Search for the cell housing the specified text and yield its (X, Y) center coordinate. 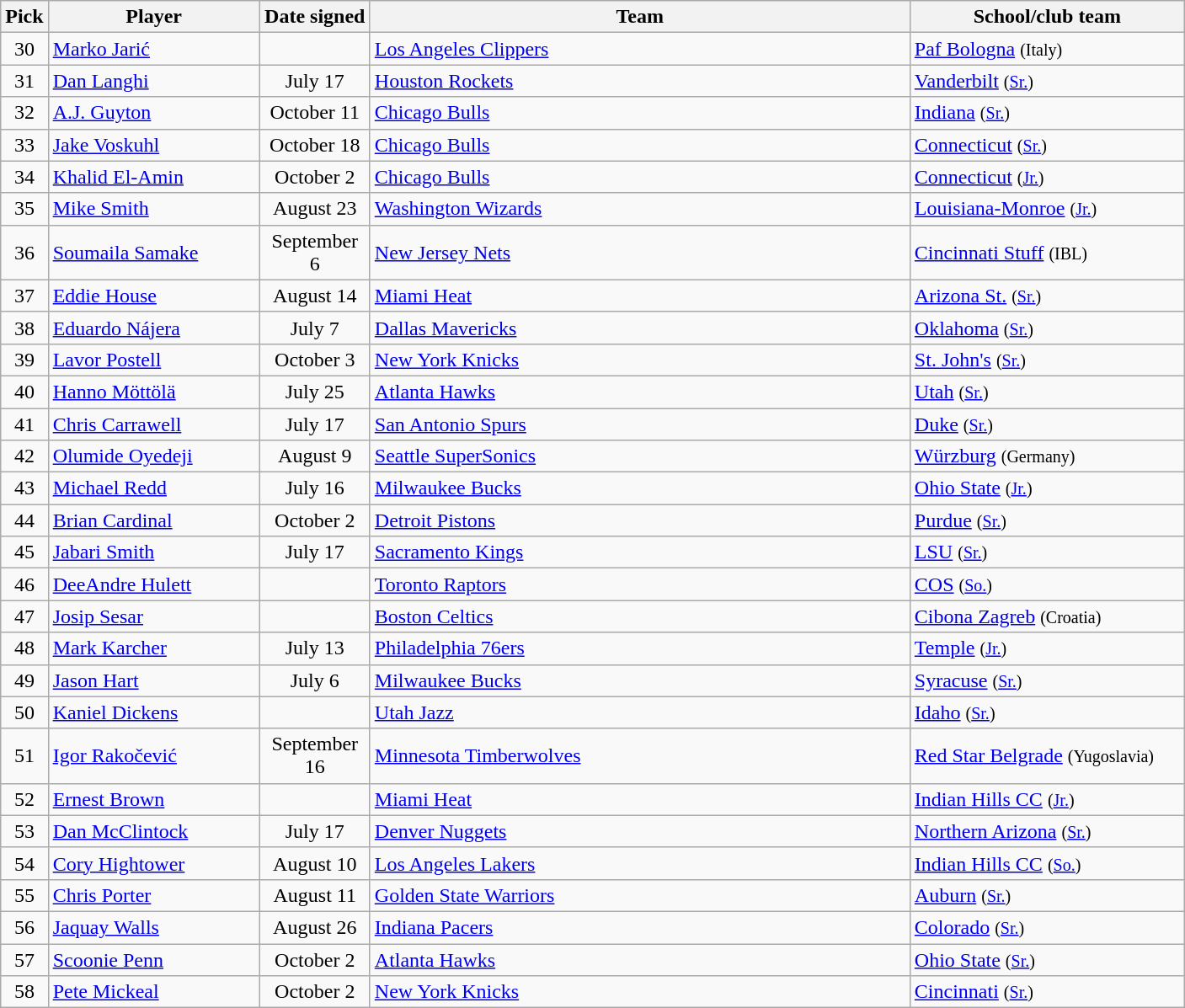
Utah (Sr.) (1047, 392)
36 (24, 253)
Date signed (315, 17)
Pete Mickeal (153, 992)
Cibona Zagreb (Croatia) (1047, 616)
August 23 (315, 209)
Würzburg (Germany) (1047, 456)
September 16 (315, 756)
Soumaila Samake (153, 253)
San Antonio Spurs (640, 424)
Denver Nuggets (640, 831)
48 (24, 648)
53 (24, 831)
56 (24, 927)
Mark Karcher (153, 648)
Seattle SuperSonics (640, 456)
55 (24, 895)
50 (24, 712)
Detroit Pistons (640, 520)
40 (24, 392)
Ernest Brown (153, 799)
Ohio State (Jr.) (1047, 488)
54 (24, 863)
August 9 (315, 456)
Toronto Raptors (640, 584)
St. John's (Sr.) (1047, 360)
Marko Jarić (153, 49)
September 6 (315, 253)
Jason Hart (153, 680)
August 11 (315, 895)
Indian Hills CC (So.) (1047, 863)
Eduardo Nájera (153, 328)
Colorado (Sr.) (1047, 927)
October 3 (315, 360)
Paf Bologna (Italy) (1047, 49)
August 10 (315, 863)
45 (24, 552)
Connecticut (Sr.) (1047, 145)
42 (24, 456)
Ohio State (Sr.) (1047, 959)
Chris Carrawell (153, 424)
Los Angeles Clippers (640, 49)
Igor Rakočević (153, 756)
Hanno Möttölä (153, 392)
October 18 (315, 145)
July 13 (315, 648)
Oklahoma (Sr.) (1047, 328)
43 (24, 488)
LSU (Sr.) (1047, 552)
Dan McClintock (153, 831)
Jake Voskuhl (153, 145)
Team (640, 17)
Syracuse (Sr.) (1047, 680)
Houston Rockets (640, 81)
Auburn (Sr.) (1047, 895)
Cory Hightower (153, 863)
Indiana Pacers (640, 927)
August 14 (315, 296)
Cincinnati Stuff (IBL) (1047, 253)
32 (24, 113)
52 (24, 799)
October 11 (315, 113)
Indiana (Sr.) (1047, 113)
34 (24, 177)
School/club team (1047, 17)
Cincinnati (Sr.) (1047, 992)
Los Angeles Lakers (640, 863)
46 (24, 584)
47 (24, 616)
July 25 (315, 392)
Duke (Sr.) (1047, 424)
Idaho (Sr.) (1047, 712)
Lavor Postell (153, 360)
Connecticut (Jr.) (1047, 177)
Temple (Jr.) (1047, 648)
New Jersey Nets (640, 253)
41 (24, 424)
Olumide Oyedeji (153, 456)
Utah Jazz (640, 712)
38 (24, 328)
30 (24, 49)
Jabari Smith (153, 552)
Michael Redd (153, 488)
57 (24, 959)
Pick (24, 17)
Brian Cardinal (153, 520)
Dan Langhi (153, 81)
51 (24, 756)
Purdue (Sr.) (1047, 520)
Chris Porter (153, 895)
Josip Sesar (153, 616)
Red Star Belgrade (Yugoslavia) (1047, 756)
Louisiana-Monroe (Jr.) (1047, 209)
August 26 (315, 927)
44 (24, 520)
Kaniel Dickens (153, 712)
Mike Smith (153, 209)
Washington Wizards (640, 209)
35 (24, 209)
Minnesota Timberwolves (640, 756)
A.J. Guyton (153, 113)
Philadelphia 76ers (640, 648)
Dallas Mavericks (640, 328)
Jaquay Walls (153, 927)
Sacramento Kings (640, 552)
Northern Arizona (Sr.) (1047, 831)
July 16 (315, 488)
July 7 (315, 328)
Player (153, 17)
Scoonie Penn (153, 959)
39 (24, 360)
33 (24, 145)
DeeAndre Hulett (153, 584)
Golden State Warriors (640, 895)
58 (24, 992)
37 (24, 296)
Vanderbilt (Sr.) (1047, 81)
31 (24, 81)
Indian Hills CC (Jr.) (1047, 799)
49 (24, 680)
Eddie House (153, 296)
Arizona St. (Sr.) (1047, 296)
Boston Celtics (640, 616)
Khalid El-Amin (153, 177)
COS (So.) (1047, 584)
July 6 (315, 680)
